Scan for the cell matching the given text and deliver its (x, y) coordinate at center. 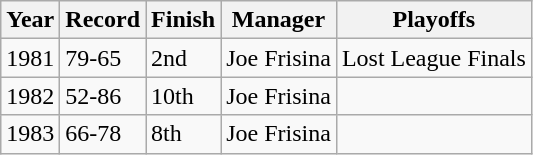
Year (30, 20)
52-86 (103, 96)
2nd (184, 58)
66-78 (103, 134)
Lost League Finals (434, 58)
Finish (184, 20)
1983 (30, 134)
10th (184, 96)
Manager (279, 20)
Record (103, 20)
1982 (30, 96)
79-65 (103, 58)
1981 (30, 58)
Playoffs (434, 20)
8th (184, 134)
